Pinpoint the cell where the given text exists, returning its (x, y) midpoint coordinate. 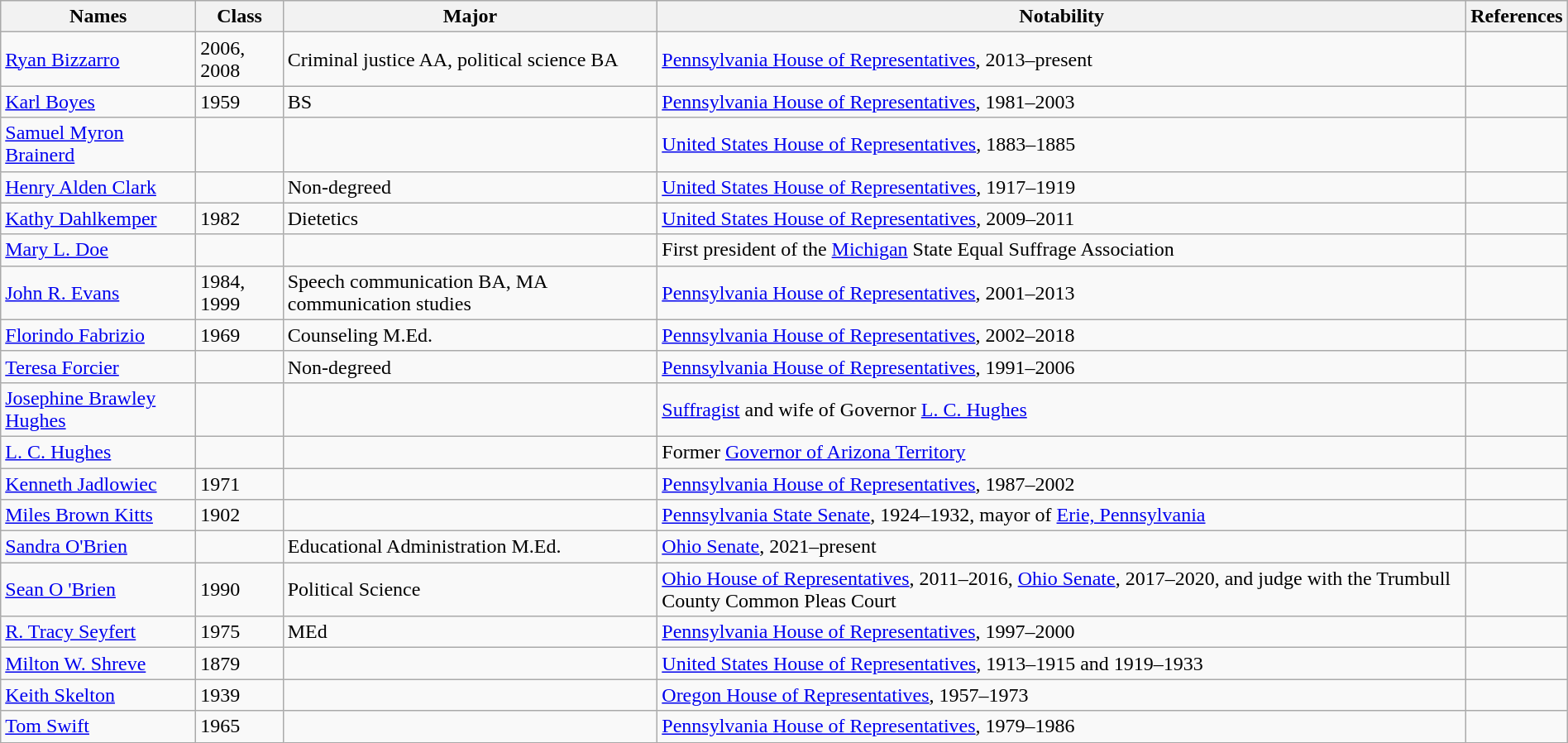
Notability (1062, 17)
1902 (240, 515)
Class (240, 17)
Counseling M.Ed. (470, 335)
Pennsylvania House of Representatives, 1981–2003 (1062, 102)
Teresa Forcier (98, 367)
Educational Administration M.Ed. (470, 547)
Mary L. Doe (98, 250)
United States House of Representatives, 2009–2011 (1062, 218)
1990 (240, 589)
Sean O 'Brien (98, 589)
1971 (240, 484)
L. C. Hughes (98, 452)
Henry Alden Clark (98, 187)
Former Governor of Arizona Territory (1062, 452)
United States House of Representatives, 1913–1915 and 1919–1933 (1062, 664)
United States House of Representatives, 1917–1919 (1062, 187)
Criminal justice AA, political science BA (470, 60)
Tom Swift (98, 726)
Pennsylvania House of Representatives, 1987–2002 (1062, 484)
1959 (240, 102)
Major (470, 17)
Pennsylvania State Senate, 1924–1932, mayor of Erie, Pennsylvania (1062, 515)
2006, 2008 (240, 60)
Milton W. Shreve (98, 664)
Kenneth Jadlowiec (98, 484)
Pennsylvania House of Representatives, 1997–2000 (1062, 632)
1939 (240, 695)
Oregon House of Representatives, 1957–1973 (1062, 695)
R. Tracy Seyfert (98, 632)
1975 (240, 632)
BS (470, 102)
Ryan Bizzarro (98, 60)
First president of the Michigan State Equal Suffrage Association (1062, 250)
Pennsylvania House of Representatives, 1991–2006 (1062, 367)
United States House of Representatives, 1883–1885 (1062, 144)
Kathy Dahlkemper (98, 218)
Names (98, 17)
Pennsylvania House of Representatives, 1979–1986 (1062, 726)
MEd (470, 632)
Sandra O'Brien (98, 547)
1969 (240, 335)
Political Science (470, 589)
Samuel Myron Brainerd (98, 144)
Ohio House of Representatives, 2011–2016, Ohio Senate, 2017–2020, and judge with the Trumbull County Common Pleas Court (1062, 589)
Josephine Brawley Hughes (98, 409)
Speech communication BA, MA communication studies (470, 293)
References (1517, 17)
1984, 1999 (240, 293)
Pennsylvania House of Representatives, 2002–2018 (1062, 335)
Suffragist and wife of Governor L. C. Hughes (1062, 409)
Pennsylvania House of Representatives, 2013–present (1062, 60)
Dietetics (470, 218)
Miles Brown Kitts (98, 515)
1982 (240, 218)
Florindo Fabrizio (98, 335)
Pennsylvania House of Representatives, 2001–2013 (1062, 293)
Ohio Senate, 2021–present (1062, 547)
Keith Skelton (98, 695)
John R. Evans (98, 293)
Karl Boyes (98, 102)
1965 (240, 726)
1879 (240, 664)
